Scan for the cell matching the given text and deliver its [X, Y] coordinate at center. 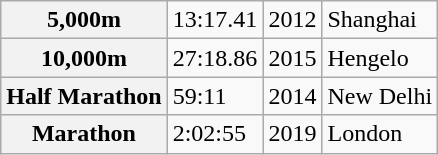
13:17.41 [215, 20]
Shanghai [380, 20]
Half Marathon [84, 96]
New Delhi [380, 96]
London [380, 134]
Hengelo [380, 58]
2015 [292, 58]
Marathon [84, 134]
2:02:55 [215, 134]
5,000m [84, 20]
27:18.86 [215, 58]
59:11 [215, 96]
2019 [292, 134]
2014 [292, 96]
10,000m [84, 58]
2012 [292, 20]
